Scan for the cell matching the given text and deliver its (X, Y) coordinate at center. 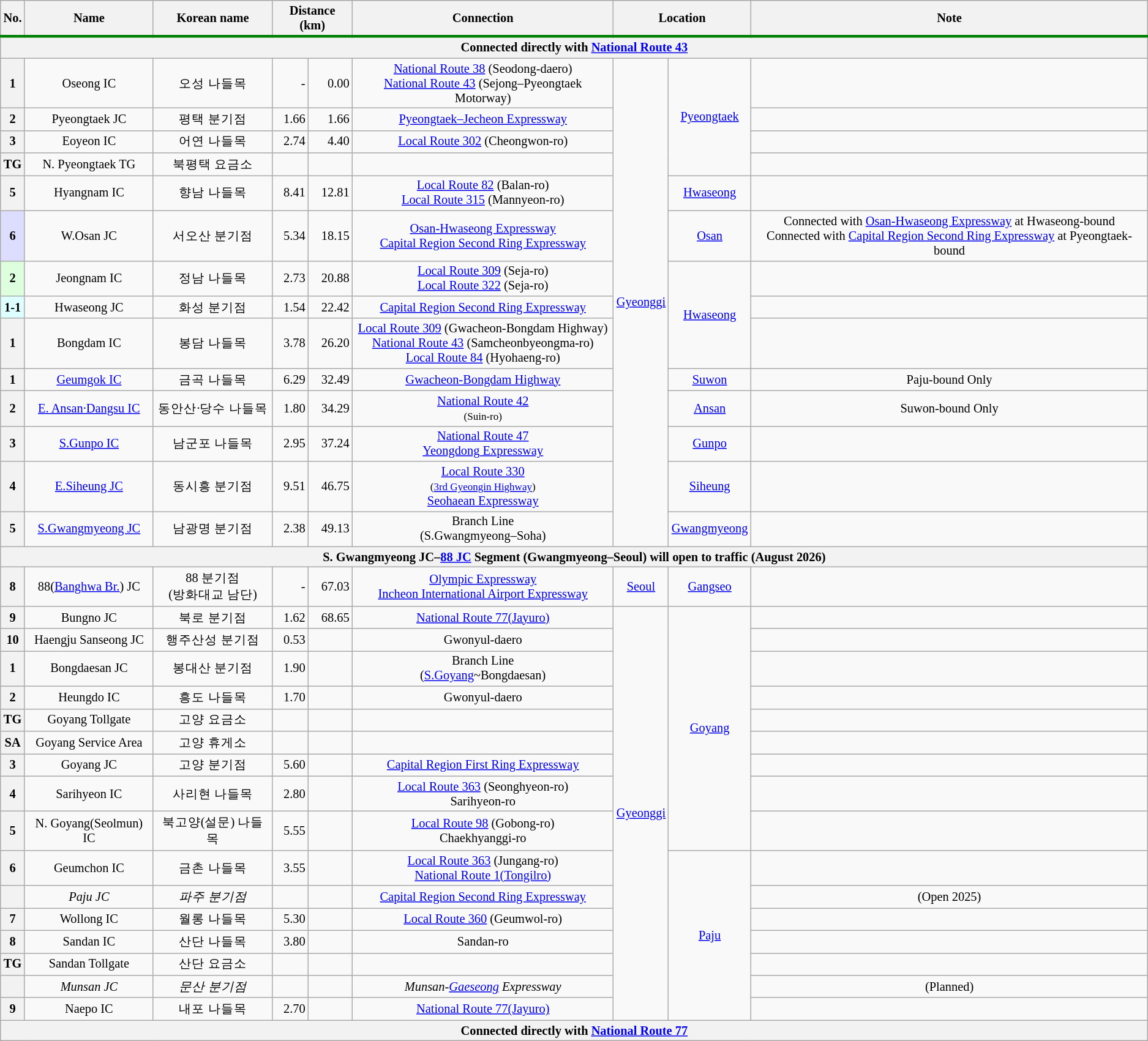
동안산·당수 나들목 (212, 408)
정남 나들목 (212, 278)
남군포 나들목 (212, 444)
봉대산 분기점 (212, 668)
Naepo IC (89, 1009)
Pyeongtaek–Jecheon Expressway (483, 119)
봉담 나들목 (212, 343)
Goyang Service Area (89, 742)
Location (682, 18)
Distance (km) (312, 18)
Local Route 330(3rd Gyeongin Highway) Seohaean Expressway (483, 487)
Goyang JC (89, 765)
사리현 나들목 (212, 794)
Goyang (710, 728)
46.75 (330, 487)
N. Goyang(Seolmun) IC (89, 830)
2.73 (290, 278)
Local Route 302 (Cheongwon-ro) (483, 142)
8.41 (290, 193)
금곡 나들목 (212, 379)
화성 분기점 (212, 307)
Oseong IC (89, 83)
Heungdo IC (89, 698)
Pyeongtaek JC (89, 119)
Local Route 309 (Seja-ro)Local Route 322 (Seja-ro) (483, 278)
북로 분기점 (212, 617)
1.54 (290, 307)
0.00 (330, 83)
Branch Line(S.Goyang~Bongdaesan) (483, 668)
Geumgok IC (89, 379)
행주산성 분기점 (212, 640)
Eoyeon IC (89, 142)
34.29 (330, 408)
37.24 (330, 444)
0.53 (290, 640)
Suwon-bound Only (949, 408)
67.03 (330, 586)
1.90 (290, 668)
3.55 (290, 868)
Sandan-ro (483, 941)
National Route 42(Suin-ro) (483, 408)
26.20 (330, 343)
5.30 (290, 919)
고양 요금소 (212, 720)
Ansan (710, 408)
68.65 (330, 617)
6.29 (290, 379)
(Planned) (949, 987)
Capital Region First Ring Expressway (483, 765)
남광명 분기점 (212, 529)
2.74 (290, 142)
내포 나들목 (212, 1009)
Korean name (212, 18)
S.Gwangmyeong JC (89, 529)
S. Gwangmyeong JC–88 JC Segment (Gwangmyeong–Seoul) will open to traffic (August 2026) (574, 557)
Bongdaesan JC (89, 668)
Gwacheon-Bongdam Highway (483, 379)
Munsan-Gaeseong Expressway (483, 987)
10 (13, 640)
Sandan IC (89, 941)
흥도 나들목 (212, 698)
National Route 38 (Seodong-daero)National Route 43 (Sejong–Pyeongtaek Motorway) (483, 83)
Seoul (641, 586)
Munsan JC (89, 987)
Name (89, 18)
Bungno JC (89, 617)
No. (13, 18)
N. Pyeongtaek TG (89, 164)
E. Ansan·Dangsu IC (89, 408)
18.15 (330, 236)
2.95 (290, 444)
Olympic Expressway Incheon International Airport Expressway (483, 586)
Sarihyeon IC (89, 794)
월롱 나들목 (212, 919)
Bongdam IC (89, 343)
Paju (710, 935)
고양 분기점 (212, 765)
Osan-Hwaseong Expressway Capital Region Second Ring Expressway (483, 236)
Local Route 98 (Gobong-ro)Chaekhyanggi-ro (483, 830)
고양 휴게소 (212, 742)
Connection (483, 18)
금촌 나들목 (212, 868)
National Route 47 Yeongdong Expressway (483, 444)
Connected directly with National Route 43 (574, 48)
Local Route 82 (Balan-ro)Local Route 315 (Mannyeon-ro) (483, 193)
W.Osan JC (89, 236)
1.70 (290, 698)
Gwangmyeong (710, 529)
22.42 (330, 307)
파주 분기점 (212, 897)
서오산 분기점 (212, 236)
88(Banghwa Br.) JC (89, 586)
1-1 (13, 307)
Paju-bound Only (949, 379)
동시흥 분기점 (212, 487)
5.34 (290, 236)
Local Route 309 (Gwacheon-Bongdam Highway) National Route 43 (Samcheonbyeongma-ro)Local Route 84 (Hyohaeng-ro) (483, 343)
3.78 (290, 343)
3.80 (290, 941)
Branch Line(S.Gwangmyeong–Soha) (483, 529)
북고양(설문) 나들목 (212, 830)
Haengju Sanseong JC (89, 640)
오성 나들목 (212, 83)
Hwaseong JC (89, 307)
Suwon (710, 379)
Connected with Osan-Hwaseong Expressway at Hwaseong-boundConnected with Capital Region Second Ring Expressway at Pyeongtaek-bound (949, 236)
SA (13, 742)
Osan (710, 236)
Paju JC (89, 897)
1.62 (290, 617)
88 분기점(방화대교 남단) (212, 586)
Local Route 363 (Seonghyeon-ro)Sarihyeon-ro (483, 794)
Jeongnam IC (89, 278)
2.70 (290, 1009)
7 (13, 919)
평택 분기점 (212, 119)
어연 나들목 (212, 142)
산단 나들목 (212, 941)
Gunpo (710, 444)
Connected directly with National Route 77 (574, 1031)
Local Route 360 (Geumwol-ro) (483, 919)
2.80 (290, 794)
Goyang Tollgate (89, 720)
2.38 (290, 529)
4.40 (330, 142)
1.80 (290, 408)
Pyeongtaek (710, 117)
Geumchon IC (89, 868)
Gangseo (710, 586)
북평택 요금소 (212, 164)
E.Siheung JC (89, 487)
문산 분기점 (212, 987)
(Open 2025) (949, 897)
Sandan Tollgate (89, 965)
Wollong IC (89, 919)
5.55 (290, 830)
Note (949, 18)
12.81 (330, 193)
Local Route 363 (Jungang-ro) National Route 1(Tongilro) (483, 868)
향남 나들목 (212, 193)
Siheung (710, 487)
20.88 (330, 278)
9.51 (290, 487)
산단 요금소 (212, 965)
49.13 (330, 529)
32.49 (330, 379)
S.Gunpo IC (89, 444)
5.60 (290, 765)
Hyangnam IC (89, 193)
